Capture the cell that displays the provided text and extract its (x, y) central coordinate. 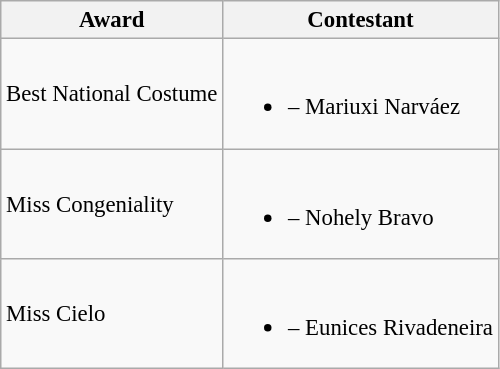
Best National Costume (112, 94)
Miss Congeniality (112, 204)
Award (112, 20)
– Nohely Bravo (361, 204)
– Mariuxi Narváez (361, 94)
Miss Cielo (112, 314)
– Eunices Rivadeneira (361, 314)
Contestant (361, 20)
